Search for the cell housing the specified text and yield its (X, Y) center coordinate. 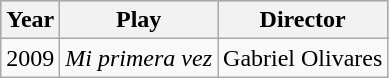
Year (30, 20)
Director (303, 20)
Gabriel Olivares (303, 58)
Play (139, 20)
Mi primera vez (139, 58)
2009 (30, 58)
